Scan for the cell matching the given text and deliver its [X, Y] coordinate at center. 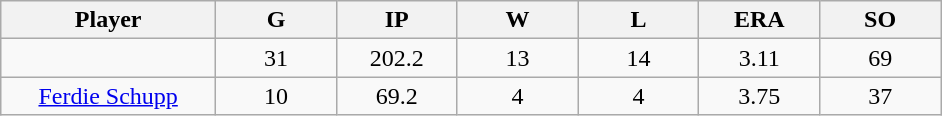
14 [638, 58]
31 [276, 58]
69 [880, 58]
69.2 [396, 96]
37 [880, 96]
G [276, 20]
3.75 [760, 96]
13 [518, 58]
Player [108, 20]
ERA [760, 20]
10 [276, 96]
3.11 [760, 58]
IP [396, 20]
SO [880, 20]
Ferdie Schupp [108, 96]
L [638, 20]
202.2 [396, 58]
W [518, 20]
